Pinpoint the cell where the given text exists, returning its (x, y) midpoint coordinate. 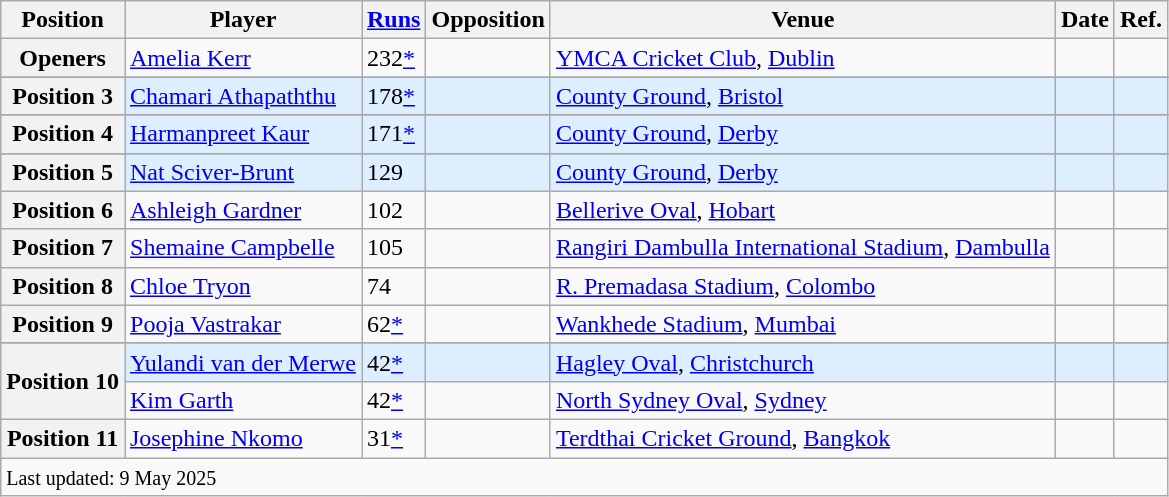
31* (394, 438)
Position 9 (63, 324)
Position 3 (63, 96)
Terdthai Cricket Ground, Bangkok (802, 438)
Runs (394, 20)
Venue (802, 20)
Position 6 (63, 210)
232* (394, 58)
Openers (63, 58)
Position 11 (63, 438)
102 (394, 210)
Position 10 (63, 381)
Josephine Nkomo (242, 438)
Position (63, 20)
171* (394, 134)
Nat Sciver-Brunt (242, 172)
Chamari Athapaththu (242, 96)
Date (1084, 20)
Yulandi van der Merwe (242, 362)
Position 4 (63, 134)
Hagley Oval, Christchurch (802, 362)
North Sydney Oval, Sydney (802, 400)
105 (394, 248)
Shemaine Campbelle (242, 248)
Kim Garth (242, 400)
County Ground, Bristol (802, 96)
Amelia Kerr (242, 58)
Last updated: 9 May 2025 (584, 477)
Position 7 (63, 248)
Harmanpreet Kaur (242, 134)
Wankhede Stadium, Mumbai (802, 324)
74 (394, 286)
Ref. (1140, 20)
62* (394, 324)
Chloe Tryon (242, 286)
Player (242, 20)
R. Premadasa Stadium, Colombo (802, 286)
YMCA Cricket Club, Dublin (802, 58)
Position 8 (63, 286)
Bellerive Oval, Hobart (802, 210)
Ashleigh Gardner (242, 210)
Pooja Vastrakar (242, 324)
Opposition (488, 20)
Rangiri Dambulla International Stadium, Dambulla (802, 248)
178* (394, 96)
Position 5 (63, 172)
129 (394, 172)
